Identify which cell holds the provided text, then report its (x, y) central coordinate. 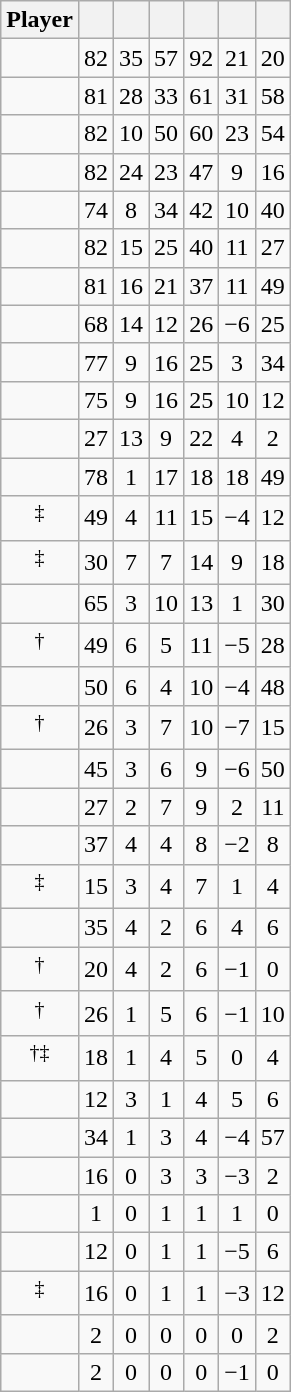
33 (166, 96)
45 (96, 769)
65 (96, 604)
47 (202, 172)
17 (166, 477)
75 (96, 400)
92 (202, 58)
77 (96, 362)
24 (132, 172)
−7 (238, 728)
58 (272, 96)
54 (272, 134)
22 (202, 438)
48 (272, 686)
60 (202, 134)
Player (40, 20)
61 (202, 96)
31 (238, 96)
78 (96, 477)
42 (202, 210)
74 (96, 210)
68 (96, 324)
−2 (238, 845)
†‡ (40, 1058)
